From the cell containing the given text, extract its center point as [x, y] coordinate. 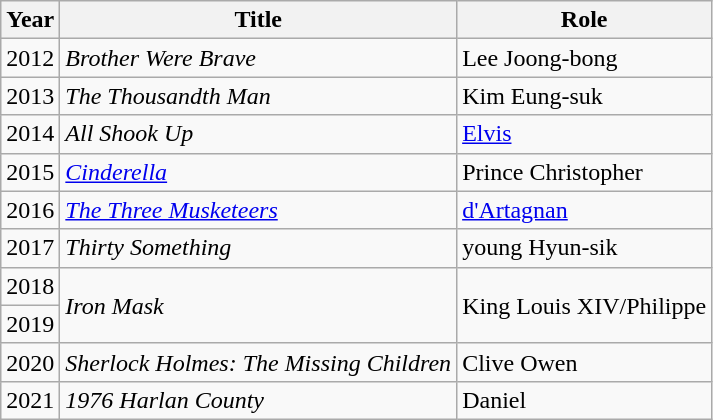
Cinderella [258, 172]
Role [584, 20]
The Thousandth Man [258, 96]
2019 [30, 324]
Prince Christopher [584, 172]
2013 [30, 96]
Thirty Something [258, 248]
Sherlock Holmes: The Missing Children [258, 362]
2017 [30, 248]
The Three Musketeers [258, 210]
2018 [30, 286]
2014 [30, 134]
2020 [30, 362]
1976 Harlan County [258, 400]
d'Artagnan [584, 210]
2016 [30, 210]
Lee Joong-bong [584, 58]
2021 [30, 400]
young Hyun-sik [584, 248]
2012 [30, 58]
Title [258, 20]
King Louis XIV/Philippe [584, 305]
Year [30, 20]
Daniel [584, 400]
Iron Mask [258, 305]
Kim Eung-suk [584, 96]
Clive Owen [584, 362]
Brother Were Brave [258, 58]
All Shook Up [258, 134]
2015 [30, 172]
Elvis [584, 134]
